Identify which cell holds the provided text, then report its (X, Y) central coordinate. 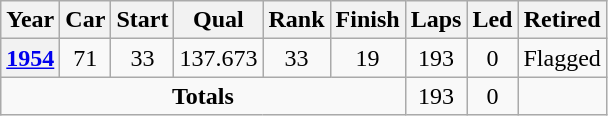
1954 (30, 58)
Finish (368, 20)
Totals (203, 96)
71 (86, 58)
Rank (296, 20)
19 (368, 58)
Laps (436, 20)
Car (86, 20)
Flagged (562, 58)
Start (142, 20)
Year (30, 20)
Qual (218, 20)
Retired (562, 20)
Led (492, 20)
137.673 (218, 58)
